Output the [X, Y] coordinate of the center of the cell containing the given text.  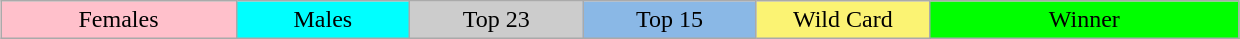
Top 15 [670, 20]
Females [118, 20]
Males [322, 20]
Top 23 [496, 20]
Winner [1085, 20]
Wild Card [842, 20]
